Provide the [X, Y] coordinate of the cell's center where the given text is located.  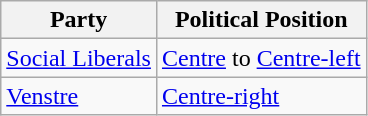
Centre to Centre-left [261, 58]
Venstre [79, 96]
Social Liberals [79, 58]
Party [79, 20]
Centre-right [261, 96]
Political Position [261, 20]
